Pinpoint the cell where the given text exists, returning its (X, Y) midpoint coordinate. 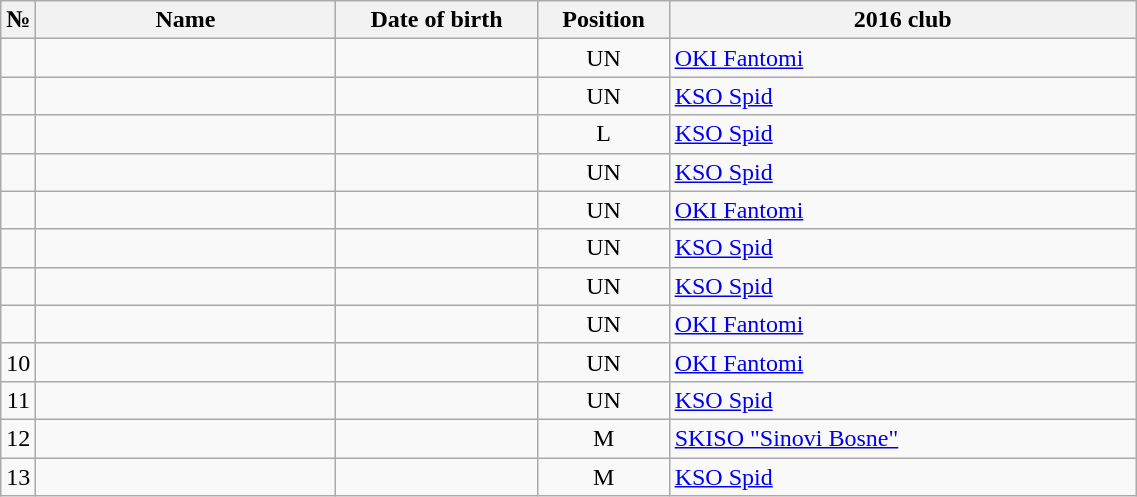
11 (18, 400)
№ (18, 20)
SKISO "Sinovi Bosne" (902, 438)
12 (18, 438)
Position (604, 20)
L (604, 134)
Name (186, 20)
2016 club (902, 20)
10 (18, 362)
Date of birth (436, 20)
13 (18, 477)
